Return [x, y] of the center of cell containing provided text 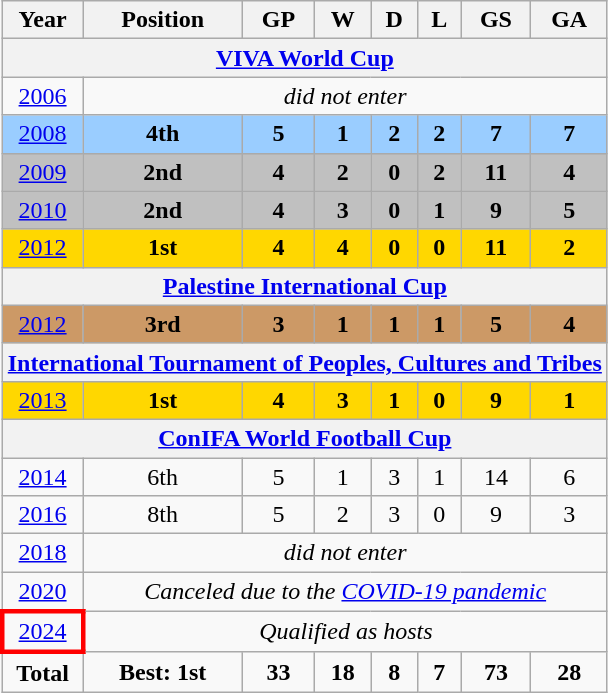
International Tournament of Peoples, Cultures and Tribes [304, 362]
Canceled due to the COVID-19 pandemic [345, 592]
Qualified as hosts [345, 632]
6th [162, 477]
8th [162, 515]
4th [162, 134]
2020 [42, 592]
28 [569, 672]
VIVA World Cup [304, 58]
GS [496, 20]
8 [394, 672]
14 [496, 477]
33 [278, 672]
W [342, 20]
GP [278, 20]
Position [162, 20]
Total [42, 672]
Year [42, 20]
L [439, 20]
D [394, 20]
2016 [42, 515]
2006 [42, 96]
73 [496, 672]
18 [342, 672]
3rd [162, 324]
GA [569, 20]
ConIFA World Football Cup [304, 438]
2014 [42, 477]
2018 [42, 553]
Best: 1st [162, 672]
6 [569, 477]
Palestine International Cup [304, 286]
2010 [42, 210]
2009 [42, 172]
2013 [42, 400]
2008 [42, 134]
2024 [42, 632]
